Provide the (X, Y) coordinate of the cell's center where the given text is located.  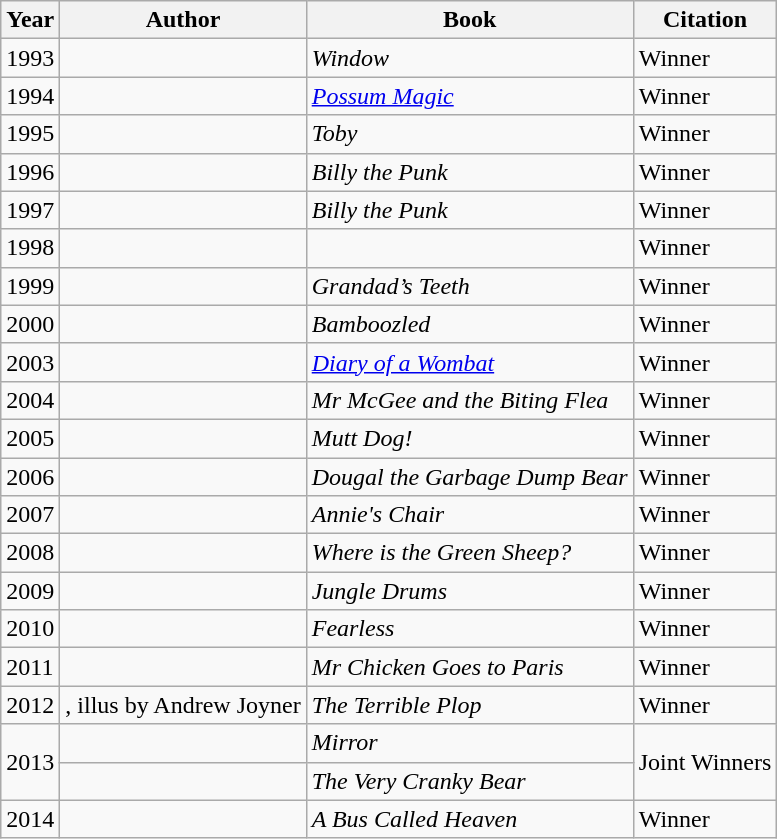
Grandad’s Teeth (470, 286)
Possum Magic (470, 96)
2004 (30, 400)
Jungle Drums (470, 591)
2014 (30, 819)
Author (183, 20)
Diary of a Wombat (470, 362)
2009 (30, 591)
2012 (30, 705)
2007 (30, 515)
Mirror (470, 743)
2013 (30, 762)
Citation (705, 20)
A Bus Called Heaven (470, 819)
Book (470, 20)
Window (470, 58)
2008 (30, 553)
Toby (470, 134)
Dougal the Garbage Dump Bear (470, 477)
2010 (30, 629)
1995 (30, 134)
1994 (30, 96)
Fearless (470, 629)
1996 (30, 172)
Mr McGee and the Biting Flea (470, 400)
The Terrible Plop (470, 705)
1998 (30, 248)
, illus by Andrew Joyner (183, 705)
1993 (30, 58)
The Very Cranky Bear (470, 781)
Mutt Dog! (470, 438)
2000 (30, 324)
Year (30, 20)
Joint Winners (705, 762)
1999 (30, 286)
Bamboozled (470, 324)
Mr Chicken Goes to Paris (470, 667)
2005 (30, 438)
2006 (30, 477)
Annie's Chair (470, 515)
2011 (30, 667)
Where is the Green Sheep? (470, 553)
1997 (30, 210)
2003 (30, 362)
